Identify which cell holds the provided text, then report its [X, Y] central coordinate. 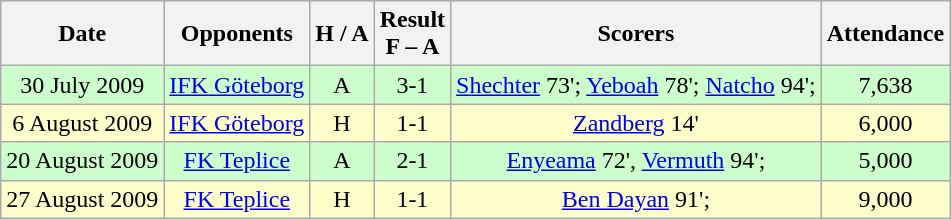
Date [82, 34]
Zandberg 14' [636, 123]
Enyeama 72', Vermuth 94'; [636, 161]
7,638 [885, 85]
20 August 2009 [82, 161]
Scorers [636, 34]
6,000 [885, 123]
ResultF – A [412, 34]
Attendance [885, 34]
2-1 [412, 161]
Shechter 73'; Yeboah 78'; Natcho 94'; [636, 85]
3-1 [412, 85]
5,000 [885, 161]
H / A [342, 34]
9,000 [885, 199]
Opponents [237, 34]
Ben Dayan 91'; [636, 199]
27 August 2009 [82, 199]
6 August 2009 [82, 123]
30 July 2009 [82, 85]
